Pinpoint the cell where the given text exists, returning its (x, y) midpoint coordinate. 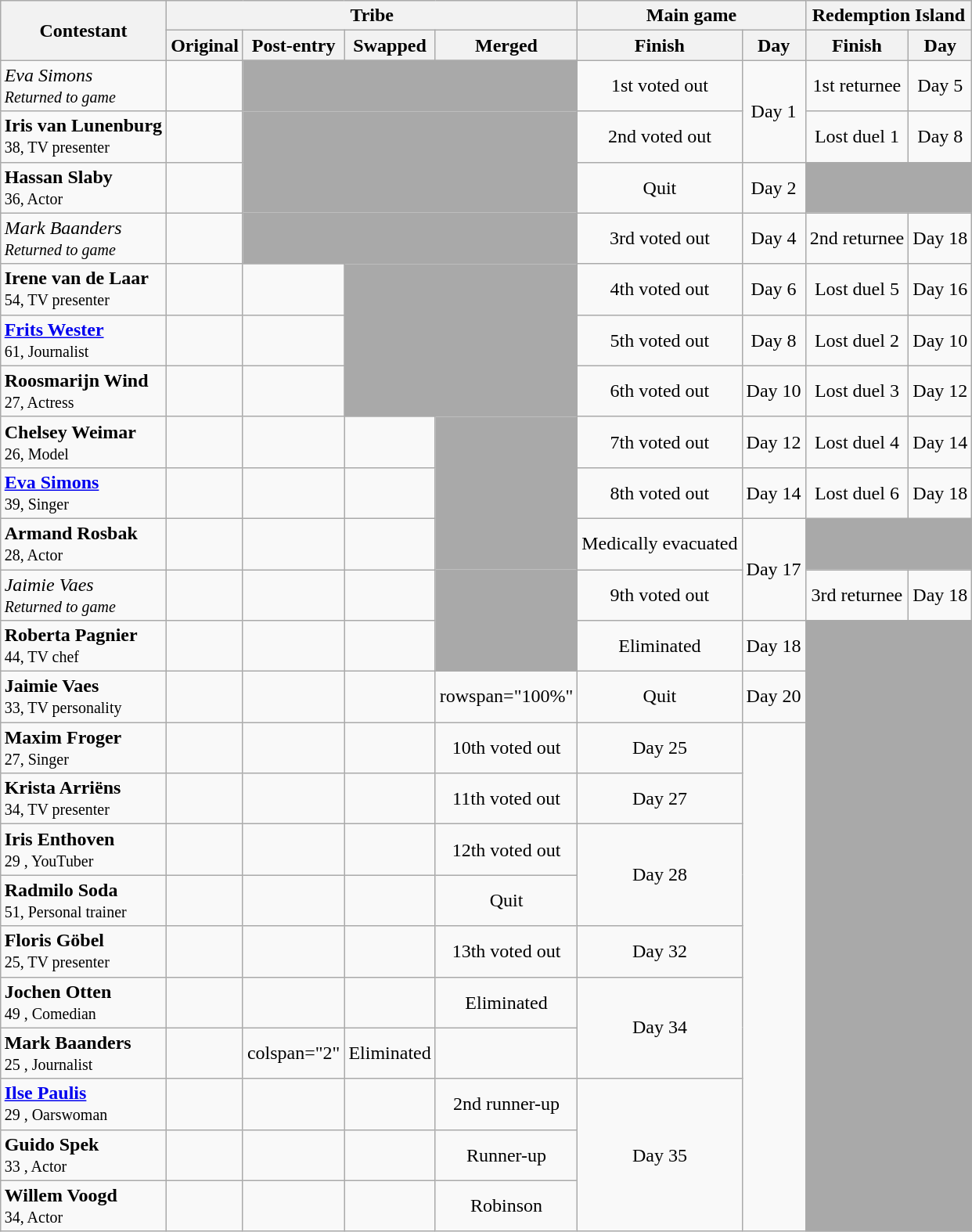
Day 20 (773, 697)
Jochen Otten49 , Comedian (83, 1002)
12th voted out (506, 850)
Robinson (506, 1205)
Post-entry (293, 45)
8th voted out (660, 493)
7th voted out (660, 441)
Day 35 (660, 1155)
Lost duel 5 (857, 290)
1st voted out (660, 86)
Lost duel 3 (857, 391)
Eva Simons 39, Singer (83, 493)
Day 27 (660, 798)
Swapped (390, 45)
3rd voted out (660, 238)
6th voted out (660, 391)
Day 34 (660, 1028)
Original (205, 45)
10th voted out (506, 748)
Hassan Slaby36, Actor (83, 188)
Contestant (83, 31)
2nd voted out (660, 136)
Iris Enthoven 29 , YouTuber (83, 850)
11th voted out (506, 798)
1st returnee (857, 86)
Roosmarijn Wind 27, Actress (83, 391)
Mark Baanders Returned to game (83, 238)
Armand Rosbak 28, Actor (83, 543)
Lost duel 6 (857, 493)
Krista Arriëns34, TV presenter (83, 798)
Floris Göbel 25, TV presenter (83, 952)
Frits Wester 61, Journalist (83, 340)
13th voted out (506, 952)
Ilse Paulis 29 , Oarswoman (83, 1104)
Day 32 (660, 952)
rowspan="100%" (506, 697)
colspan="2" (293, 1054)
Runner-up (506, 1155)
Day 1 (773, 111)
Day 5 (941, 86)
Lost duel 2 (857, 340)
Medically evacuated (660, 543)
4th voted out (660, 290)
Tribe (373, 16)
Willem Voogd 34, Actor (83, 1205)
Iris van Lunenburg 38, TV presenter (83, 136)
Jaimie Vaes 33, TV personality (83, 697)
Merged (506, 45)
Roberta Pagnier44, TV chef (83, 647)
Guido Spek33 , Actor (83, 1155)
Eva Simons Returned to game (83, 86)
Redemption Island (889, 16)
Day 25 (660, 748)
Lost duel 4 (857, 441)
Mark Baanders25 , Journalist (83, 1054)
Radmilo Soda 51, Personal trainer (83, 900)
Chelsey Weimar 26, Model (83, 441)
5th voted out (660, 340)
Day 17 (773, 569)
Day 2 (773, 188)
Lost duel 1 (857, 136)
2nd returnee (857, 238)
Maxim Froger27, Singer (83, 748)
3rd returnee (857, 595)
Day 16 (941, 290)
Day 4 (773, 238)
Jaimie Vaes Returned to game (83, 595)
Irene van de Laar54, TV presenter (83, 290)
9th voted out (660, 595)
Day 6 (773, 290)
2nd runner-up (506, 1104)
Main game (692, 16)
Day 28 (660, 875)
